Find where the given text appears and provide that cell's center as [X, Y] coordinate. 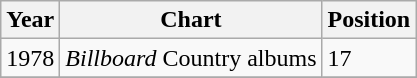
Year [30, 20]
Chart [191, 20]
Billboard Country albums [191, 58]
Position [369, 20]
1978 [30, 58]
17 [369, 58]
